Detect which cell encompasses the target text, then output its [x, y] center coordinate. 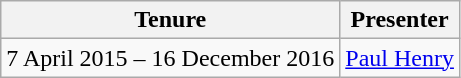
7 April 2015 – 16 December 2016 [170, 58]
Presenter [400, 20]
Paul Henry [400, 58]
Tenure [170, 20]
